Determine the [X, Y] coordinate at the center of the cell enclosing the given text.  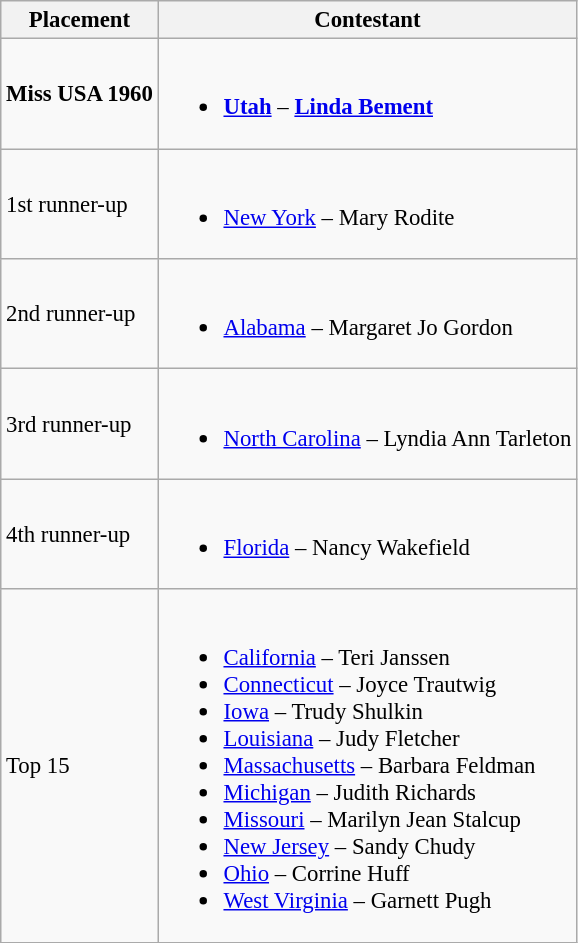
1st runner-up [80, 204]
Utah – Linda Bement [367, 94]
4th runner-up [80, 534]
Top 15 [80, 766]
Placement [80, 20]
2nd runner-up [80, 314]
Florida – Nancy Wakefield [367, 534]
3rd runner-up [80, 424]
Alabama – Margaret Jo Gordon [367, 314]
Miss USA 1960 [80, 94]
New York – Mary Rodite [367, 204]
Contestant [367, 20]
North Carolina – Lyndia Ann Tarleton [367, 424]
